Find where the given text appears and provide that cell's center as [X, Y] coordinate. 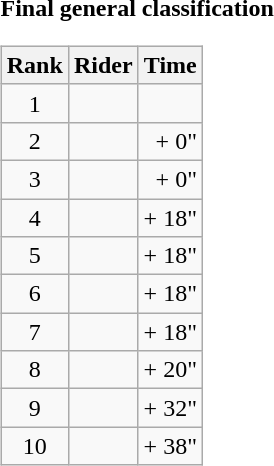
7 [34, 332]
Rider [103, 65]
3 [34, 179]
9 [34, 408]
Time [170, 65]
1 [34, 103]
+ 38" [170, 446]
Rank [34, 65]
10 [34, 446]
6 [34, 294]
+ 20" [170, 370]
5 [34, 256]
8 [34, 370]
2 [34, 141]
+ 32" [170, 408]
4 [34, 217]
